Determine the [X, Y] coordinate at the center of the cell enclosing the given text.  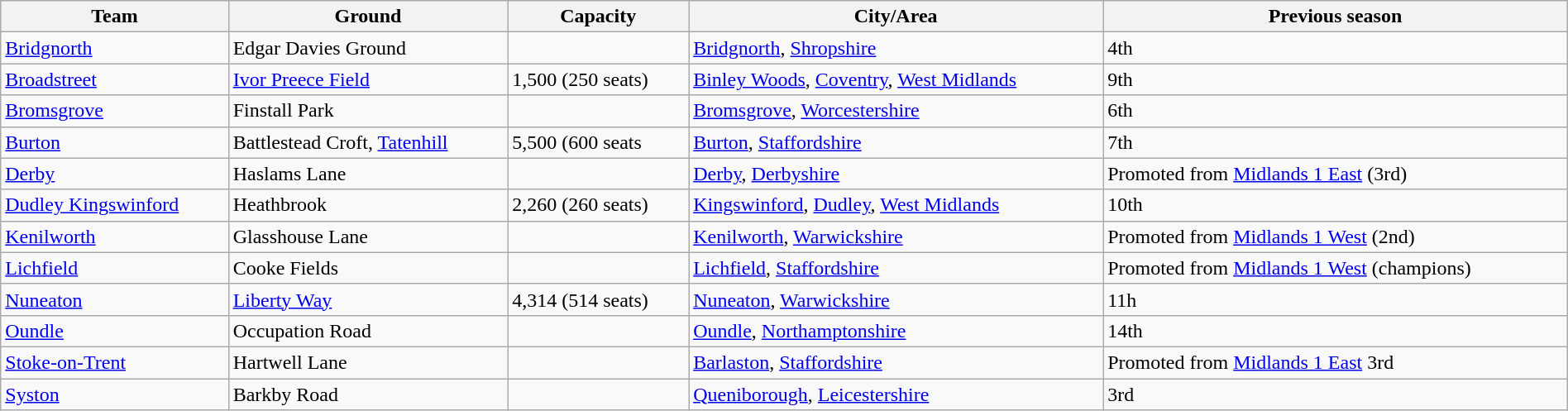
Queniborough, Leicestershire [896, 394]
11h [1336, 299]
Promoted from Midlands 1 East 3rd [1336, 362]
Bridgnorth [114, 48]
Bromsgrove, Worcestershire [896, 111]
Liberty Way [368, 299]
Kingswinford, Dudley, West Midlands [896, 205]
7th [1336, 142]
Cooke Fields [368, 268]
Promoted from Midlands 1 West (champions) [1336, 268]
Derby [114, 174]
Capacity [599, 17]
Stoke-on-Trent [114, 362]
Syston [114, 394]
Bridgnorth, Shropshire [896, 48]
Barlaston, Staffordshire [896, 362]
1,500 (250 seats) [599, 79]
Burton [114, 142]
Kenilworth [114, 237]
Broadstreet [114, 79]
3rd [1336, 394]
4,314 (514 seats) [599, 299]
Barkby Road [368, 394]
Occupation Road [368, 331]
Heathbrook [368, 205]
Haslams Lane [368, 174]
Battlestead Croft, Tatenhill [368, 142]
9th [1336, 79]
Edgar Davies Ground [368, 48]
Derby, Derbyshire [896, 174]
Hartwell Lane [368, 362]
City/Area [896, 17]
Nuneaton, Warwickshire [896, 299]
Previous season [1336, 17]
Kenilworth, Warwickshire [896, 237]
6th [1336, 111]
Dudley Kingswinford [114, 205]
14th [1336, 331]
Promoted from Midlands 1 West (2nd) [1336, 237]
Lichfield, Staffordshire [896, 268]
Binley Woods, Coventry, West Midlands [896, 79]
Finstall Park [368, 111]
2,260 (260 seats) [599, 205]
4th [1336, 48]
Glasshouse Lane [368, 237]
Ground [368, 17]
Lichfield [114, 268]
Team [114, 17]
Promoted from Midlands 1 East (3rd) [1336, 174]
Bromsgrove [114, 111]
5,500 (600 seats [599, 142]
Oundle, Northamptonshire [896, 331]
Nuneaton [114, 299]
Ivor Preece Field [368, 79]
10th [1336, 205]
Burton, Staffordshire [896, 142]
Oundle [114, 331]
